For the text-containing cell, return its midpoint in (x, y) coordinate format. 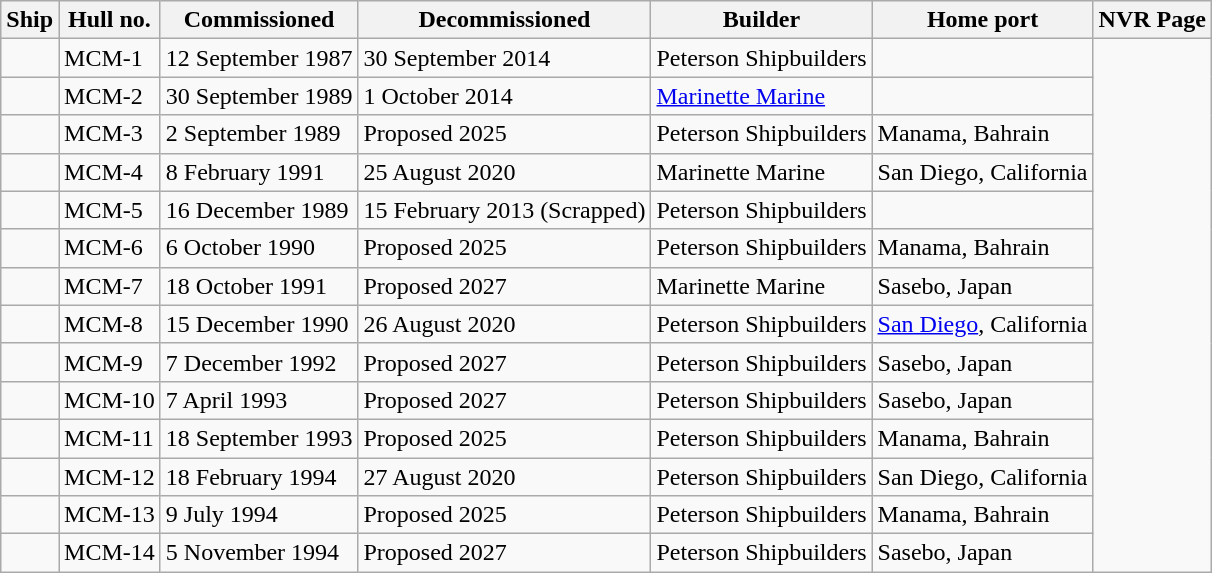
30 September 2014 (504, 58)
MCM-14 (110, 553)
Home port (982, 20)
12 September 1987 (259, 58)
26 August 2020 (504, 324)
MCM-2 (110, 96)
MCM-6 (110, 248)
30 September 1989 (259, 96)
MCM-11 (110, 438)
MCM-9 (110, 362)
18 September 1993 (259, 438)
MCM-4 (110, 172)
7 December 1992 (259, 362)
Ship (30, 20)
1 October 2014 (504, 96)
27 August 2020 (504, 477)
MCM-3 (110, 134)
Builder (762, 20)
8 February 1991 (259, 172)
MCM-12 (110, 477)
9 July 1994 (259, 515)
7 April 1993 (259, 400)
MCM-8 (110, 324)
NVR Page (1152, 20)
2 September 1989 (259, 134)
15 December 1990 (259, 324)
MCM-7 (110, 286)
25 August 2020 (504, 172)
MCM-10 (110, 400)
15 February 2013 (Scrapped) (504, 210)
Decommissioned (504, 20)
MCM-13 (110, 515)
6 October 1990 (259, 248)
16 December 1989 (259, 210)
Commissioned (259, 20)
Hull no. (110, 20)
18 October 1991 (259, 286)
MCM-5 (110, 210)
MCM-1 (110, 58)
18 February 1994 (259, 477)
5 November 1994 (259, 553)
